Return the (x, y) coordinate for the center point of the cell that contains the specified text.  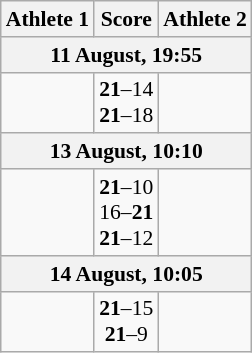
21–1521–9 (126, 322)
Score (126, 19)
Athlete 1 (48, 19)
13 August, 10:10 (126, 152)
Athlete 2 (204, 19)
14 August, 10:05 (126, 274)
21–1016–2121–12 (126, 212)
11 August, 19:55 (126, 55)
21–1421–18 (126, 102)
